Extract the [x, y] coordinate from the center of the cell holding the provided text.  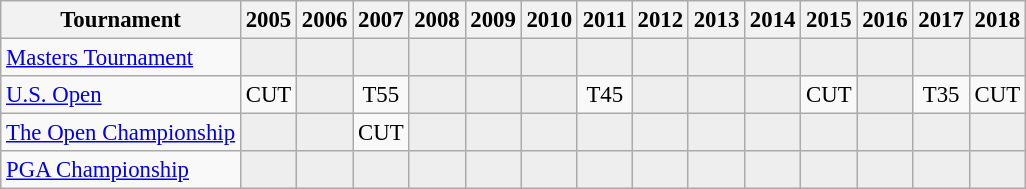
U.S. Open [121, 95]
2017 [941, 20]
2013 [716, 20]
2008 [437, 20]
2006 [325, 20]
2014 [773, 20]
T35 [941, 95]
Masters Tournament [121, 58]
PGA Championship [121, 170]
2016 [885, 20]
2015 [829, 20]
Tournament [121, 20]
2005 [268, 20]
2010 [549, 20]
2012 [660, 20]
2018 [997, 20]
The Open Championship [121, 133]
T45 [604, 95]
2007 [381, 20]
T55 [381, 95]
2009 [493, 20]
2011 [604, 20]
